From the cell containing the given text, extract its center point as [x, y] coordinate. 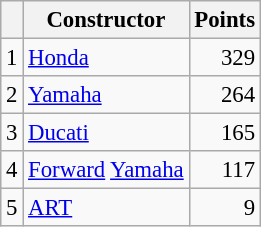
Forward Yamaha [106, 170]
2 [12, 95]
5 [12, 208]
ART [106, 208]
165 [224, 133]
117 [224, 170]
1 [12, 58]
264 [224, 95]
Ducati [106, 133]
329 [224, 58]
Constructor [106, 20]
Points [224, 20]
4 [12, 170]
9 [224, 208]
Yamaha [106, 95]
3 [12, 133]
Honda [106, 58]
